Output the (x, y) coordinate of the center of the cell containing the given text.  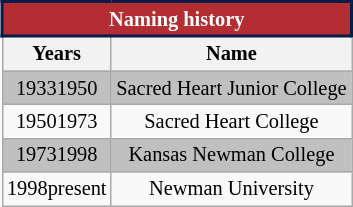
19731998 (56, 155)
1998present (56, 189)
Name (231, 54)
Newman University (231, 189)
Sacred Heart College (231, 122)
Sacred Heart Junior College (231, 88)
19501973 (56, 122)
Naming history (176, 20)
Kansas Newman College (231, 155)
Years (56, 54)
19331950 (56, 88)
